Return [X, Y] of the center of cell containing provided text 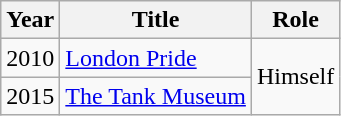
London Pride [156, 58]
Role [295, 20]
2015 [30, 96]
Title [156, 20]
The Tank Museum [156, 96]
2010 [30, 58]
Year [30, 20]
Himself [295, 77]
